Search for the cell housing the specified text and yield its (X, Y) center coordinate. 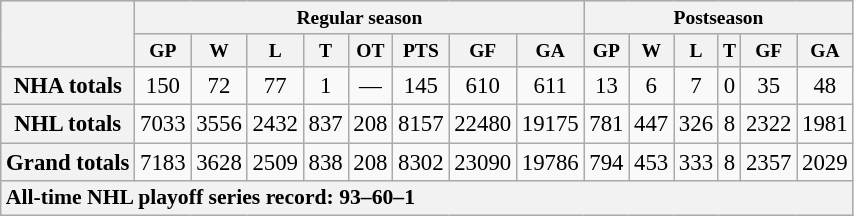
447 (652, 124)
22480 (483, 124)
NHL totals (68, 124)
3556 (219, 124)
453 (652, 162)
All-time NHL playoff series record: 93–60–1 (427, 198)
Postseason (718, 18)
333 (696, 162)
794 (606, 162)
8302 (421, 162)
1 (326, 87)
7 (696, 87)
1981 (825, 124)
13 (606, 87)
781 (606, 124)
Regular season (360, 18)
77 (275, 87)
611 (550, 87)
OT (370, 50)
35 (769, 87)
838 (326, 162)
2509 (275, 162)
7033 (163, 124)
NHA totals (68, 87)
2029 (825, 162)
610 (483, 87)
7183 (163, 162)
Grand totals (68, 162)
2322 (769, 124)
19786 (550, 162)
72 (219, 87)
8157 (421, 124)
— (370, 87)
150 (163, 87)
145 (421, 87)
19175 (550, 124)
6 (652, 87)
0 (729, 87)
837 (326, 124)
23090 (483, 162)
PTS (421, 50)
326 (696, 124)
2432 (275, 124)
2357 (769, 162)
48 (825, 87)
3628 (219, 162)
